Pinpoint the cell where the given text exists, returning its [x, y] midpoint coordinate. 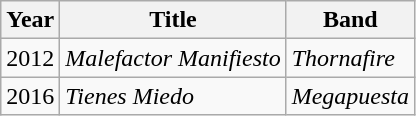
Megapuesta [350, 96]
2016 [30, 96]
Year [30, 20]
Malefactor Manifiesto [173, 58]
Band [350, 20]
2012 [30, 58]
Tienes Miedo [173, 96]
Thornafire [350, 58]
Title [173, 20]
